Provide the [X, Y] coordinate of the cell's center where the given text is located.  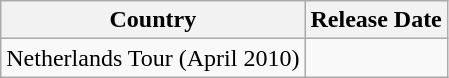
Country [153, 20]
Release Date [376, 20]
Netherlands Tour (April 2010) [153, 58]
